Return [x, y] of the center of cell containing provided text 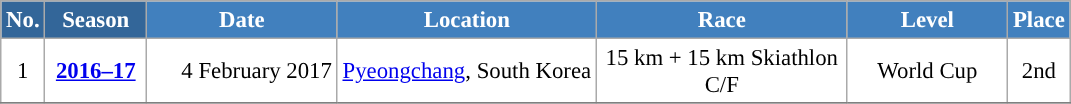
Location [466, 20]
World Cup [928, 72]
1 [23, 72]
2016–17 [96, 72]
Place [1039, 20]
Season [96, 20]
Race [722, 20]
Level [928, 20]
2nd [1039, 72]
4 February 2017 [242, 72]
Date [242, 20]
15 km + 15 km Skiathlon C/F [722, 72]
Pyeongchang, South Korea [466, 72]
No. [23, 20]
